Identify which cell holds the provided text, then report its (X, Y) central coordinate. 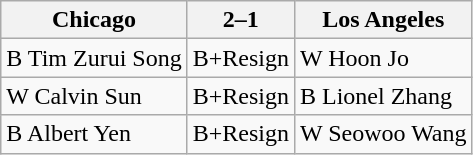
B Lionel Zhang (383, 96)
Chicago (94, 20)
Los Angeles (383, 20)
B Albert Yen (94, 134)
W Hoon Jo (383, 58)
W Calvin Sun (94, 96)
W Seowoo Wang (383, 134)
2–1 (240, 20)
B Tim Zurui Song (94, 58)
